Pinpoint the cell where the given text exists, returning its [x, y] midpoint coordinate. 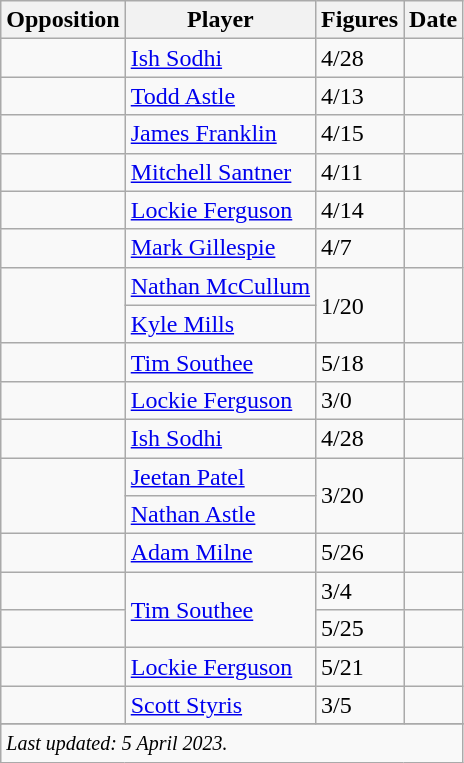
Todd Astle [220, 96]
Figures [360, 20]
3/20 [360, 496]
Opposition [63, 20]
Mark Gillespie [220, 248]
5/25 [360, 629]
Player [220, 20]
4/7 [360, 248]
5/26 [360, 553]
Mitchell Santner [220, 172]
4/13 [360, 96]
Nathan Astle [220, 515]
4/15 [360, 134]
Last updated: 5 April 2023. [232, 743]
4/14 [360, 210]
5/18 [360, 362]
1/20 [360, 305]
Jeetan Patel [220, 477]
Kyle Mills [220, 324]
3/0 [360, 400]
4/11 [360, 172]
3/5 [360, 705]
Scott Styris [220, 705]
Nathan McCullum [220, 286]
5/21 [360, 667]
Adam Milne [220, 553]
Date [434, 20]
3/4 [360, 591]
James Franklin [220, 134]
